Locate the cell with the specified text and output its [X, Y] center coordinate. 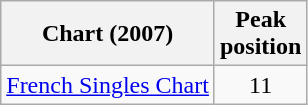
11 [260, 85]
Chart (2007) [108, 34]
Peakposition [260, 34]
French Singles Chart [108, 85]
